Detect which cell encompasses the target text, then output its [X, Y] center coordinate. 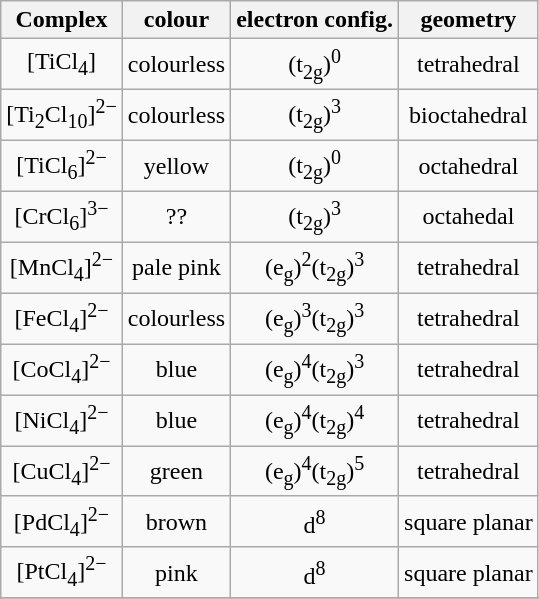
(eg)4(t2g)4 [315, 420]
?? [176, 216]
colour [176, 20]
[TiCl4] [62, 64]
[FeCl4]2− [62, 318]
(eg)2(t2g)3 [315, 268]
[CrCl6]3− [62, 216]
octahedral [469, 166]
pink [176, 572]
[NiCl4]2− [62, 420]
green [176, 472]
octahedal [469, 216]
(eg)3(t2g)3 [315, 318]
geometry [469, 20]
[CuCl4]2− [62, 472]
brown [176, 522]
yellow [176, 166]
Complex [62, 20]
(eg)4(t2g)5 [315, 472]
pale pink [176, 268]
[Ti2Cl10]2− [62, 116]
[TiCl6]2− [62, 166]
[CoCl4]2− [62, 370]
electron config. [315, 20]
bioctahedral [469, 116]
(eg)4(t2g)3 [315, 370]
[MnCl4]2− [62, 268]
[PdCl4]2− [62, 522]
[PtCl4]2− [62, 572]
